Find where the given text appears and provide that cell's center as [X, Y] coordinate. 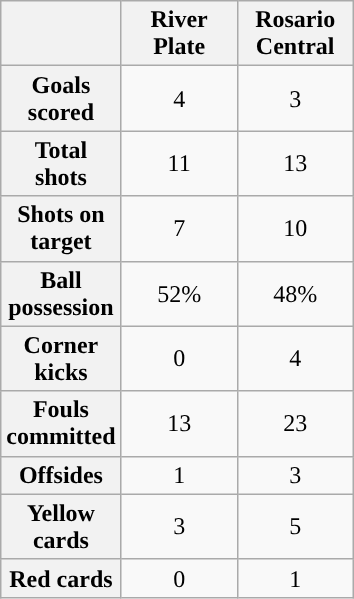
5 [295, 526]
Offsides [61, 475]
Yellow cards [61, 526]
Red cards [61, 578]
Rosario Central [295, 34]
11 [179, 164]
Ball possession [61, 294]
Shots on target [61, 228]
48% [295, 294]
Total shots [61, 164]
Corner kicks [61, 358]
52% [179, 294]
Fouls committed [61, 424]
23 [295, 424]
River Plate [179, 34]
10 [295, 228]
7 [179, 228]
Goals scored [61, 98]
